Provide the [X, Y] coordinate of the cell's center where the given text is located.  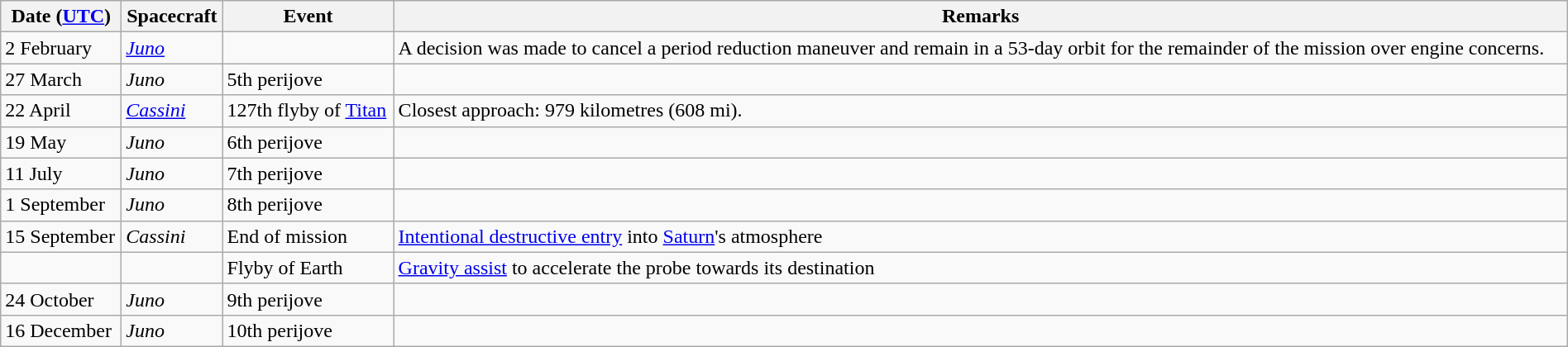
9th perijove [308, 299]
15 September [61, 236]
24 October [61, 299]
2 February [61, 48]
Flyby of Earth [308, 268]
Closest approach: 979 kilometres (608 mi). [981, 111]
27 March [61, 79]
8th perijove [308, 205]
7th perijove [308, 173]
Gravity assist to accelerate the probe towards its destination [981, 268]
11 July [61, 173]
A decision was made to cancel a period reduction maneuver and remain in a 53-day orbit for the remainder of the mission over engine concerns. [981, 48]
Date (UTC) [61, 17]
5th perijove [308, 79]
Intentional destructive entry into Saturn's atmosphere [981, 236]
127th flyby of Titan [308, 111]
16 December [61, 330]
Remarks [981, 17]
19 May [61, 142]
22 April [61, 111]
Event [308, 17]
10th perijove [308, 330]
End of mission [308, 236]
Spacecraft [172, 17]
1 September [61, 205]
6th perijove [308, 142]
